Capture the cell that displays the provided text and extract its [X, Y] central coordinate. 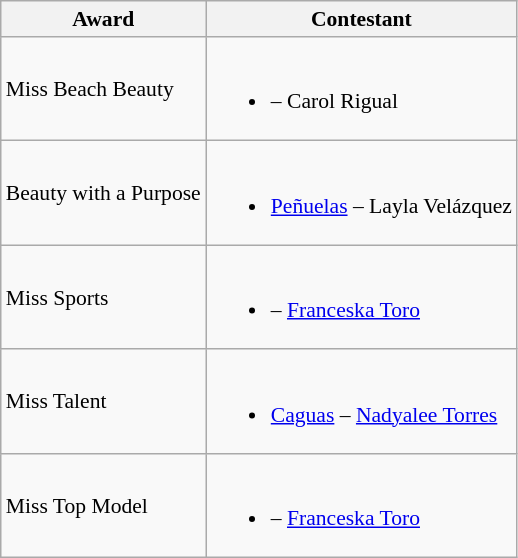
– Carol Rigual [362, 89]
Caguas – Nadyalee Torres [362, 402]
Miss Talent [104, 402]
Peñuelas – Layla Velázquez [362, 193]
Beauty with a Purpose [104, 193]
Miss Sports [104, 297]
Miss Beach Beauty [104, 89]
Miss Top Model [104, 506]
Award [104, 19]
Contestant [362, 19]
